Provide the (X, Y) coordinate of the cell's center where the given text is located.  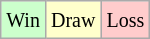
Win (24, 20)
Draw (72, 20)
Loss (126, 20)
